Search for the cell housing the specified text and yield its [X, Y] center coordinate. 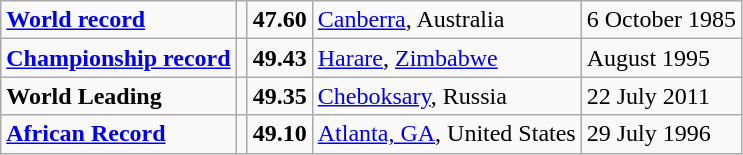
22 July 2011 [661, 96]
49.35 [280, 96]
6 October 1985 [661, 20]
29 July 1996 [661, 134]
World record [118, 20]
August 1995 [661, 58]
Atlanta, GA, United States [446, 134]
47.60 [280, 20]
49.43 [280, 58]
Championship record [118, 58]
49.10 [280, 134]
World Leading [118, 96]
African Record [118, 134]
Cheboksary, Russia [446, 96]
Canberra, Australia [446, 20]
Harare, Zimbabwe [446, 58]
